From the cell containing the given text, extract its center point as [X, Y] coordinate. 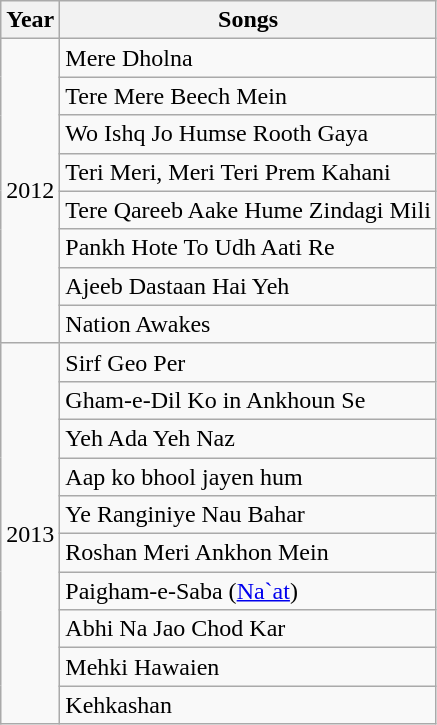
Songs [248, 20]
2013 [30, 534]
Paigham-e-Saba (Na`at) [248, 591]
Year [30, 20]
2012 [30, 191]
Mehki Hawaien [248, 667]
Pankh Hote To Udh Aati Re [248, 248]
Kehkashan [248, 705]
Yeh Ada Yeh Naz [248, 438]
Nation Awakes [248, 324]
Sirf Geo Per [248, 362]
Roshan Meri Ankhon Mein [248, 553]
Gham-e-Dil Ko in Ankhoun Se [248, 400]
Abhi Na Jao Chod Kar [248, 629]
Mere Dholna [248, 58]
Aap ko bhool jayen hum [248, 477]
Wo Ishq Jo Humse Rooth Gaya [248, 134]
Tere Qareeb Aake Hume Zindagi Mili [248, 210]
Tere Mere Beech Mein [248, 96]
Ajeeb Dastaan Hai Yeh [248, 286]
Ye Ranginiye Nau Bahar [248, 515]
Teri Meri, Meri Teri Prem Kahani [248, 172]
